For the text-containing cell, return its midpoint in [X, Y] coordinate format. 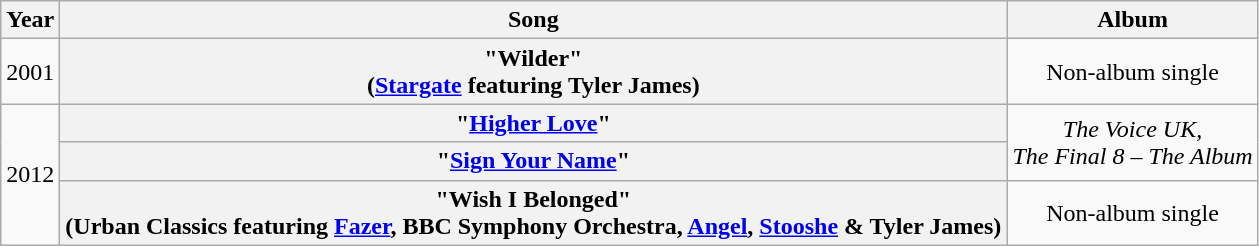
"Sign Your Name" [534, 161]
The Voice UK,The Final 8 – The Album [1132, 142]
Album [1132, 20]
Song [534, 20]
"Wish I Belonged"(Urban Classics featuring Fazer, BBC Symphony Orchestra, Angel, Stooshe & Tyler James) [534, 212]
2001 [30, 72]
"Wilder"(Stargate featuring Tyler James) [534, 72]
"Higher Love" [534, 123]
Year [30, 20]
2012 [30, 174]
